Output the [x, y] coordinate of the center of the cell containing the given text.  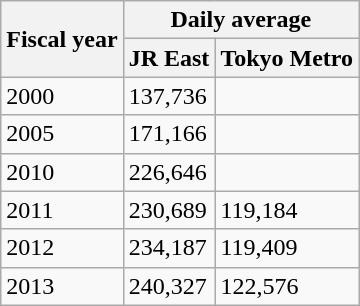
234,187 [169, 248]
171,166 [169, 134]
Fiscal year [62, 39]
Daily average [240, 20]
2012 [62, 248]
2013 [62, 286]
240,327 [169, 286]
2005 [62, 134]
2010 [62, 172]
2000 [62, 96]
226,646 [169, 172]
119,409 [287, 248]
2011 [62, 210]
137,736 [169, 96]
230,689 [169, 210]
122,576 [287, 286]
Tokyo Metro [287, 58]
JR East [169, 58]
119,184 [287, 210]
